Identify which cell holds the provided text, then report its [X, Y] central coordinate. 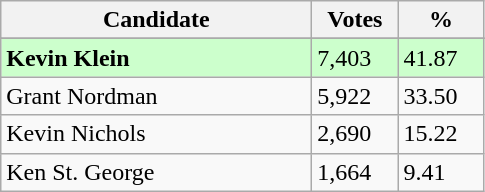
9.41 [441, 172]
15.22 [441, 134]
Kevin Klein [156, 58]
Kevin Nichols [156, 134]
41.87 [441, 58]
1,664 [355, 172]
2,690 [355, 134]
Candidate [156, 20]
33.50 [441, 96]
Ken St. George [156, 172]
Grant Nordman [156, 96]
5,922 [355, 96]
Votes [355, 20]
7,403 [355, 58]
% [441, 20]
